Output the (x, y) coordinate of the center of the cell containing the given text.  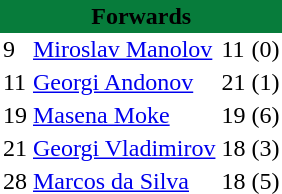
9 (15, 50)
(1) (265, 82)
Georgi Vladimirov (124, 148)
18 (233, 148)
(3) (265, 148)
(6) (265, 116)
(0) (265, 50)
Forwards (141, 16)
Miroslav Manolov (124, 50)
Masena Moke (124, 116)
Georgi Andonov (124, 82)
